Return the [x, y] coordinate for the center point of the cell that contains the specified text.  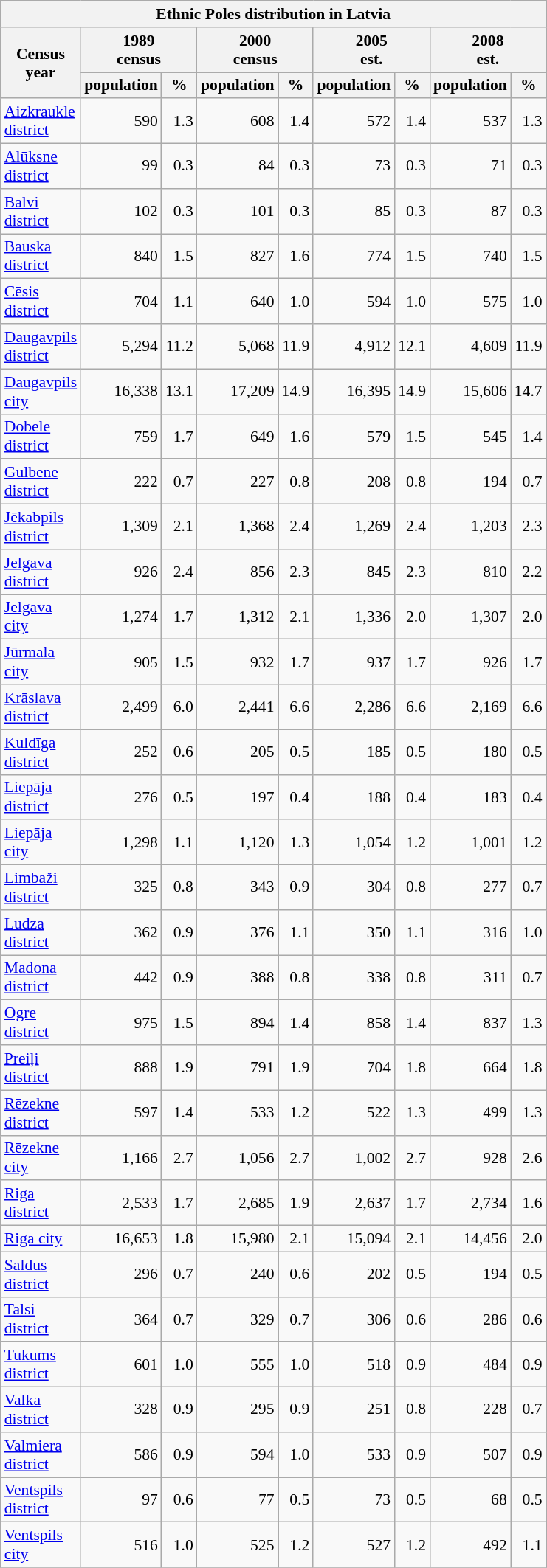
527 [354, 1544]
759 [121, 437]
6.0 [179, 707]
597 [121, 1112]
228 [470, 1410]
Kuldīga district [41, 752]
227 [238, 482]
774 [354, 257]
15,980 [238, 1239]
251 [354, 1410]
102 [121, 211]
2,685 [238, 1204]
608 [238, 121]
Jēkabpils district [41, 527]
350 [354, 932]
1,274 [121, 617]
Ogre district [41, 1022]
1,307 [470, 617]
442 [121, 978]
14,456 [470, 1239]
601 [121, 1364]
1,054 [354, 842]
Jelgava city [41, 617]
888 [121, 1068]
296 [121, 1274]
Rēzekne city [41, 1158]
306 [354, 1319]
12.1 [412, 347]
Gulbene district [41, 482]
197 [238, 797]
Census year [41, 63]
575 [470, 301]
522 [354, 1112]
572 [354, 121]
252 [121, 752]
2008est. [488, 50]
649 [238, 437]
1,298 [121, 842]
1,368 [238, 527]
99 [121, 167]
188 [354, 797]
Ventspils district [41, 1500]
328 [121, 1410]
975 [121, 1022]
545 [470, 437]
2,499 [121, 707]
5,294 [121, 347]
492 [470, 1544]
1,203 [470, 527]
84 [238, 167]
364 [121, 1319]
840 [121, 257]
507 [470, 1454]
932 [238, 662]
518 [354, 1364]
Liepāja city [41, 842]
376 [238, 932]
4,912 [354, 347]
Daugavpils district [41, 347]
664 [470, 1068]
343 [238, 888]
180 [470, 752]
101 [238, 211]
286 [470, 1319]
1,312 [238, 617]
858 [354, 1022]
Alūksne district [41, 167]
Cēsis district [41, 301]
183 [470, 797]
555 [238, 1364]
1,120 [238, 842]
295 [238, 1410]
329 [238, 1319]
Riga city [41, 1239]
590 [121, 121]
Saldus district [41, 1274]
205 [238, 752]
85 [354, 211]
68 [470, 1500]
Daugavpils city [41, 391]
185 [354, 752]
Bauska district [41, 257]
Ludza district [41, 932]
Tukums district [41, 1364]
837 [470, 1022]
Preiļi district [41, 1068]
Liepāja district [41, 797]
Rēzekne district [41, 1112]
Riga district [41, 1204]
16,338 [121, 391]
5,068 [238, 347]
810 [470, 572]
304 [354, 888]
845 [354, 572]
499 [470, 1112]
202 [354, 1274]
71 [470, 167]
13.1 [179, 391]
311 [470, 978]
Balvi district [41, 211]
1989census [139, 50]
586 [121, 1454]
1,056 [238, 1158]
Krāslava district [41, 707]
937 [354, 662]
276 [121, 797]
1,001 [470, 842]
484 [470, 1364]
Aizkraukle district [41, 121]
14.7 [529, 391]
1,166 [121, 1158]
11.2 [179, 347]
894 [238, 1022]
362 [121, 932]
Jelgava district [41, 572]
15,606 [470, 391]
2.2 [529, 572]
2,734 [470, 1204]
325 [121, 888]
928 [470, 1158]
640 [238, 301]
338 [354, 978]
2,533 [121, 1204]
856 [238, 572]
525 [238, 1544]
77 [238, 1500]
240 [238, 1274]
740 [470, 257]
516 [121, 1544]
2,637 [354, 1204]
1,269 [354, 527]
208 [354, 482]
222 [121, 482]
16,653 [121, 1239]
537 [470, 121]
2005est. [371, 50]
827 [238, 257]
Jūrmala city [41, 662]
Limbaži district [41, 888]
Valmiera district [41, 1454]
277 [470, 888]
2.6 [529, 1158]
Ethnic Poles distribution in Latvia [273, 14]
2,286 [354, 707]
1,336 [354, 617]
Talsi district [41, 1319]
Ventspils city [41, 1544]
87 [470, 211]
Dobele district [41, 437]
905 [121, 662]
388 [238, 978]
16,395 [354, 391]
2000census [255, 50]
4,609 [470, 347]
97 [121, 1500]
316 [470, 932]
Madona district [41, 978]
2,169 [470, 707]
1,309 [121, 527]
15,094 [354, 1239]
17,209 [238, 391]
791 [238, 1068]
579 [354, 437]
1,002 [354, 1158]
Valka district [41, 1410]
2,441 [238, 707]
